Provide the (x, y) coordinate of the cell's center where the given text is located.  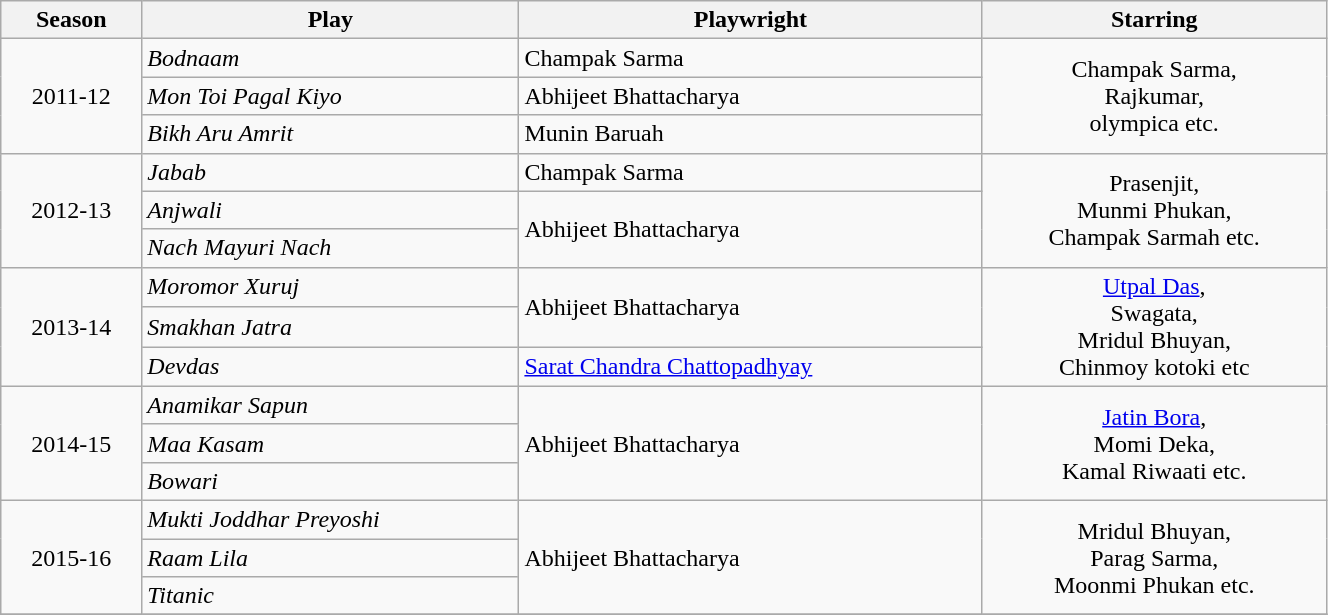
Bodnaam (330, 58)
Moromor Xuruj (330, 287)
Munin Baruah (750, 134)
Anamikar Sapun (330, 405)
Season (72, 20)
Anjwali (330, 210)
Raam Lila (330, 557)
Mridul Bhuyan,Parag Sarma, Moonmi Phukan etc. (1154, 557)
2012-13 (72, 210)
Mukti Joddhar Preyoshi (330, 519)
Sarat Chandra Chattopadhyay (750, 367)
Jabab (330, 172)
Smakhan Jatra (330, 327)
2013-14 (72, 326)
Jatin Bora,Momi Deka, Kamal Riwaati etc. (1154, 443)
Bowari (330, 481)
2015-16 (72, 557)
Maa Kasam (330, 443)
Bikh Aru Amrit (330, 134)
2011-12 (72, 96)
Starring (1154, 20)
Prasenjit,Munmi Phukan, Champak Sarmah etc. (1154, 210)
Devdas (330, 367)
Nach Mayuri Nach (330, 248)
Champak Sarma,Rajkumar, olympica etc. (1154, 96)
Play (330, 20)
Mon Toi Pagal Kiyo (330, 96)
Titanic (330, 596)
Playwright (750, 20)
Utpal Das,Swagata,Mridul Bhuyan,Chinmoy kotoki etc (1154, 326)
2014-15 (72, 443)
